Search for the cell housing the specified text and yield its [X, Y] center coordinate. 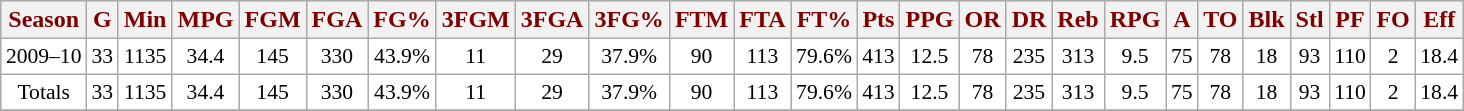
A [1182, 20]
PF [1350, 20]
OR [982, 20]
Blk [1266, 20]
Pts [878, 20]
FO [1393, 20]
FT% [824, 20]
2009–10 [44, 57]
Season [44, 20]
DR [1029, 20]
FGM [272, 20]
G [103, 20]
FG% [402, 20]
TO [1220, 20]
FTM [701, 20]
MPG [206, 20]
Totals [44, 92]
3FGM [476, 20]
RPG [1135, 20]
Eff [1439, 20]
PPG [930, 20]
3FGA [552, 20]
FTA [762, 20]
Reb [1078, 20]
3FG% [629, 20]
Min [145, 20]
FGA [337, 20]
Stl [1310, 20]
